Capture the cell that displays the provided text and extract its (x, y) central coordinate. 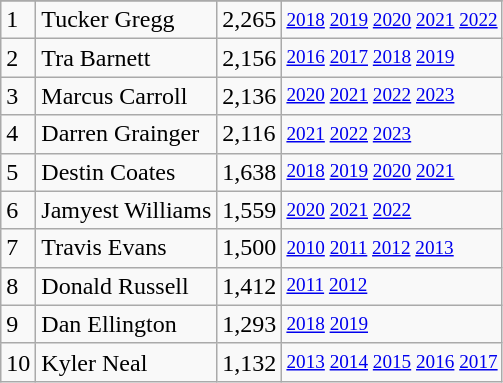
Destin Coates (126, 172)
Tra Barnett (126, 58)
2020 2021 2022 2023 (392, 96)
Travis Evans (126, 248)
2018 2019 2020 2021 (392, 172)
1,559 (250, 210)
2 (18, 58)
10 (18, 362)
7 (18, 248)
2018 2019 (392, 324)
2011 2012 (392, 286)
2,116 (250, 134)
9 (18, 324)
Donald Russell (126, 286)
3 (18, 96)
Jamyest Williams (126, 210)
2020 2021 2022 (392, 210)
1,132 (250, 362)
Darren Grainger (126, 134)
1,500 (250, 248)
1,293 (250, 324)
2018 2019 2020 2021 2022 (392, 20)
1,638 (250, 172)
2016 2017 2018 2019 (392, 58)
Marcus Carroll (126, 96)
5 (18, 172)
Dan Ellington (126, 324)
4 (18, 134)
2,156 (250, 58)
2,136 (250, 96)
8 (18, 286)
2,265 (250, 20)
2013 2014 2015 2016 2017 (392, 362)
1 (18, 20)
1,412 (250, 286)
6 (18, 210)
2021 2022 2023 (392, 134)
Kyler Neal (126, 362)
Tucker Gregg (126, 20)
2010 2011 2012 2013 (392, 248)
